Search for the cell housing the specified text and yield its (X, Y) center coordinate. 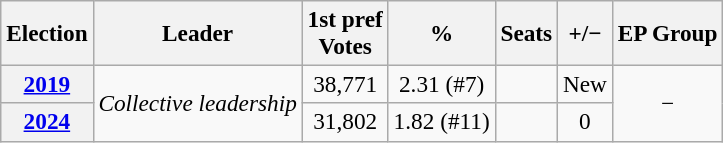
Leader (198, 32)
Seats (526, 32)
EP Group (668, 32)
2024 (47, 122)
New (586, 84)
Collective leadership (198, 103)
1.82 (#11) (442, 122)
31,802 (345, 122)
1st prefVotes (345, 32)
2.31 (#7) (442, 84)
− (668, 103)
% (442, 32)
0 (586, 122)
2019 (47, 84)
Election (47, 32)
38,771 (345, 84)
+/− (586, 32)
